Determine the (X, Y) coordinate at the center of the cell enclosing the given text.  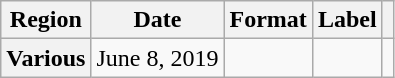
Format (268, 20)
Region (46, 20)
June 8, 2019 (158, 58)
Label (347, 20)
Various (46, 58)
Date (158, 20)
